Locate the cell with the specified text and output its [X, Y] center coordinate. 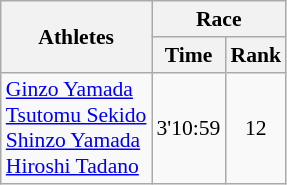
3'10:59 [189, 128]
Ginzo YamadaTsutomu SekidoShinzo YamadaHiroshi Tadano [76, 128]
12 [256, 128]
Athletes [76, 36]
Race [220, 19]
Rank [256, 55]
Time [189, 55]
